Capture the cell that displays the provided text and extract its [x, y] central coordinate. 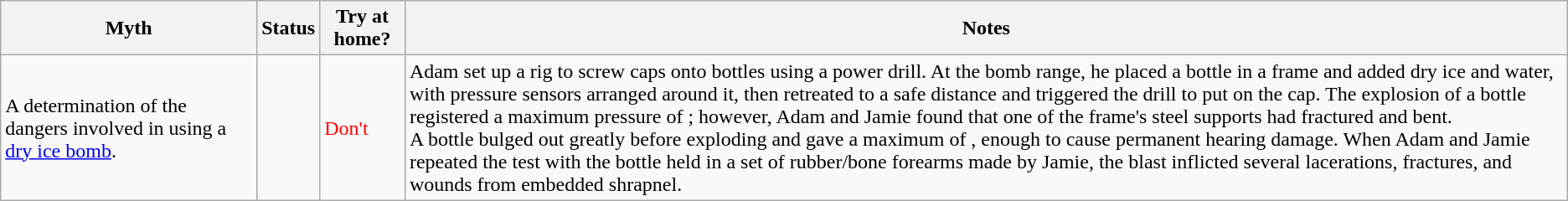
Status [288, 28]
Myth [129, 28]
Don't [363, 127]
Notes [986, 28]
A determination of the dangers involved in using a dry ice bomb. [129, 127]
Try at home? [363, 28]
